Locate the cell with the specified text and output its (x, y) center coordinate. 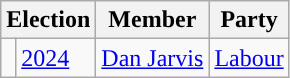
Member (152, 20)
2024 (56, 58)
Election (48, 20)
Party (249, 20)
Labour (249, 58)
Dan Jarvis (152, 58)
